Output the (x, y) coordinate of the center of the cell containing the given text.  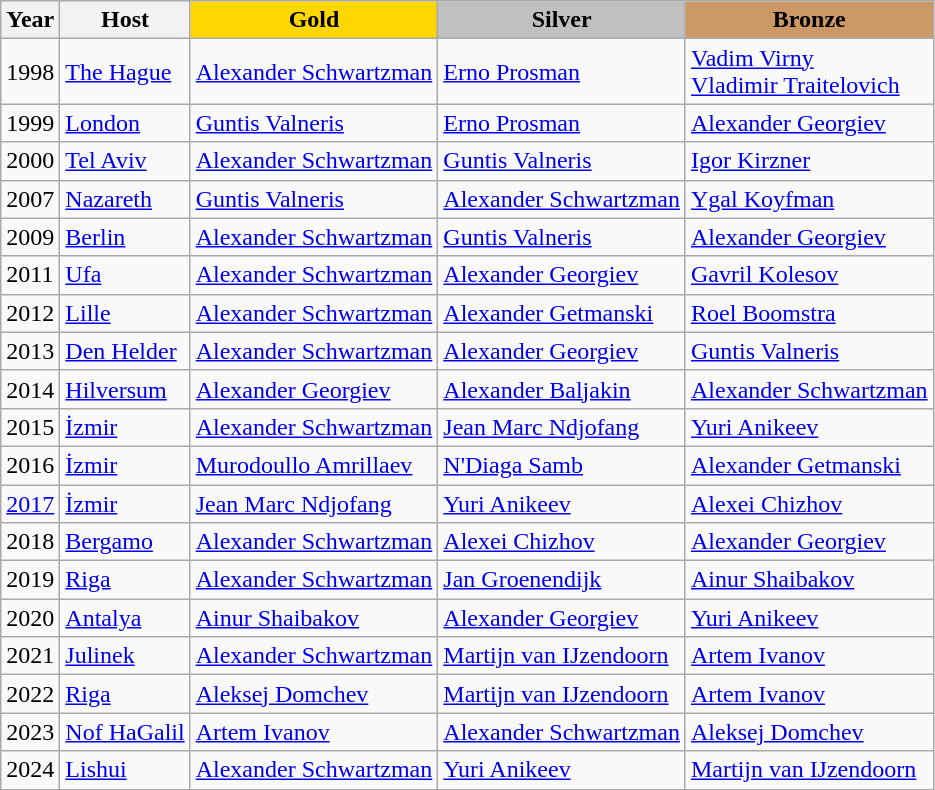
2020 (30, 618)
Lille (125, 313)
2021 (30, 656)
The Hague (125, 72)
1999 (30, 123)
Tel Aviv (125, 161)
Gavril Kolesov (809, 275)
Jan Groenendijk (562, 580)
2011 (30, 275)
Murodoullo Amrillaev (314, 465)
Bronze (809, 20)
1998 (30, 72)
Igor Kirzner (809, 161)
Berlin (125, 237)
2007 (30, 199)
Hilversum (125, 389)
Year (30, 20)
2023 (30, 732)
2000 (30, 161)
2014 (30, 389)
Den Helder (125, 351)
Lishui (125, 770)
Nazareth (125, 199)
2013 (30, 351)
Silver (562, 20)
Roel Boomstra (809, 313)
N'Diaga Samb (562, 465)
London (125, 123)
Gold (314, 20)
2017 (30, 503)
Ygal Koyfman (809, 199)
2015 (30, 427)
Antalya (125, 618)
2024 (30, 770)
2018 (30, 542)
2022 (30, 694)
Bergamo (125, 542)
Alexander Baljakin (562, 389)
Julinek (125, 656)
Vadim Virny Vladimir Traitelovich (809, 72)
2016 (30, 465)
2019 (30, 580)
2009 (30, 237)
2012 (30, 313)
Host (125, 20)
Ufa (125, 275)
Nof HaGalil (125, 732)
